Find where the given text appears and provide that cell's center as (X, Y) coordinate. 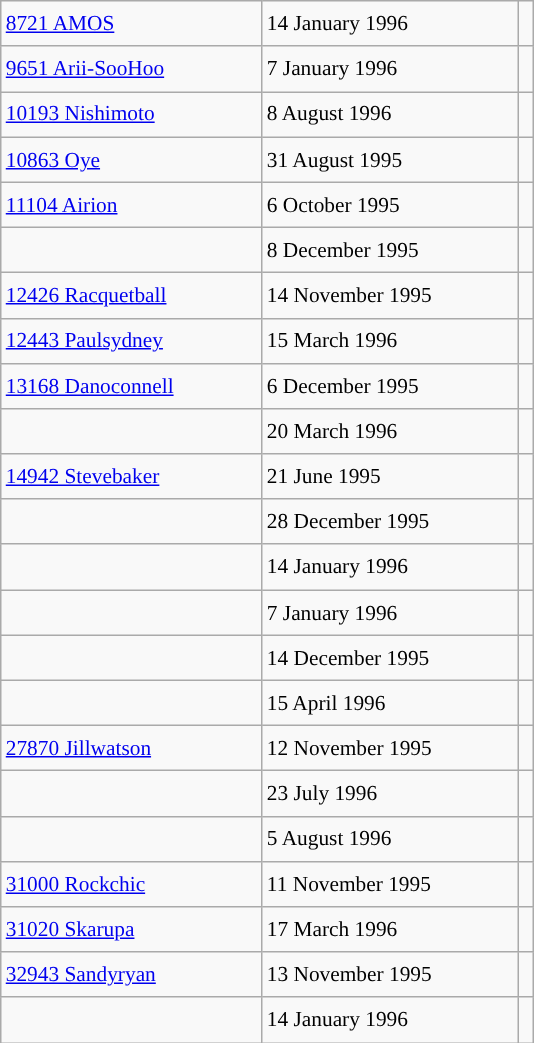
12426 Racquetball (132, 296)
21 June 1995 (390, 476)
20 March 1996 (390, 432)
8 August 1996 (390, 114)
8 December 1995 (390, 250)
13168 Danoconnell (132, 386)
14 November 1995 (390, 296)
14942 Stevebaker (132, 476)
14 December 1995 (390, 658)
15 March 1996 (390, 340)
13 November 1995 (390, 974)
9651 Arii-SooHoo (132, 68)
11104 Airion (132, 204)
31 August 1995 (390, 160)
8721 AMOS (132, 24)
15 April 1996 (390, 702)
5 August 1996 (390, 838)
31000 Rockchic (132, 884)
23 July 1996 (390, 794)
17 March 1996 (390, 930)
6 December 1995 (390, 386)
12 November 1995 (390, 748)
32943 Sandyryan (132, 974)
6 October 1995 (390, 204)
12443 Paulsydney (132, 340)
28 December 1995 (390, 522)
11 November 1995 (390, 884)
27870 Jillwatson (132, 748)
10863 Oye (132, 160)
31020 Skarupa (132, 930)
10193 Nishimoto (132, 114)
